Locate the cell with the specified text and output its (x, y) center coordinate. 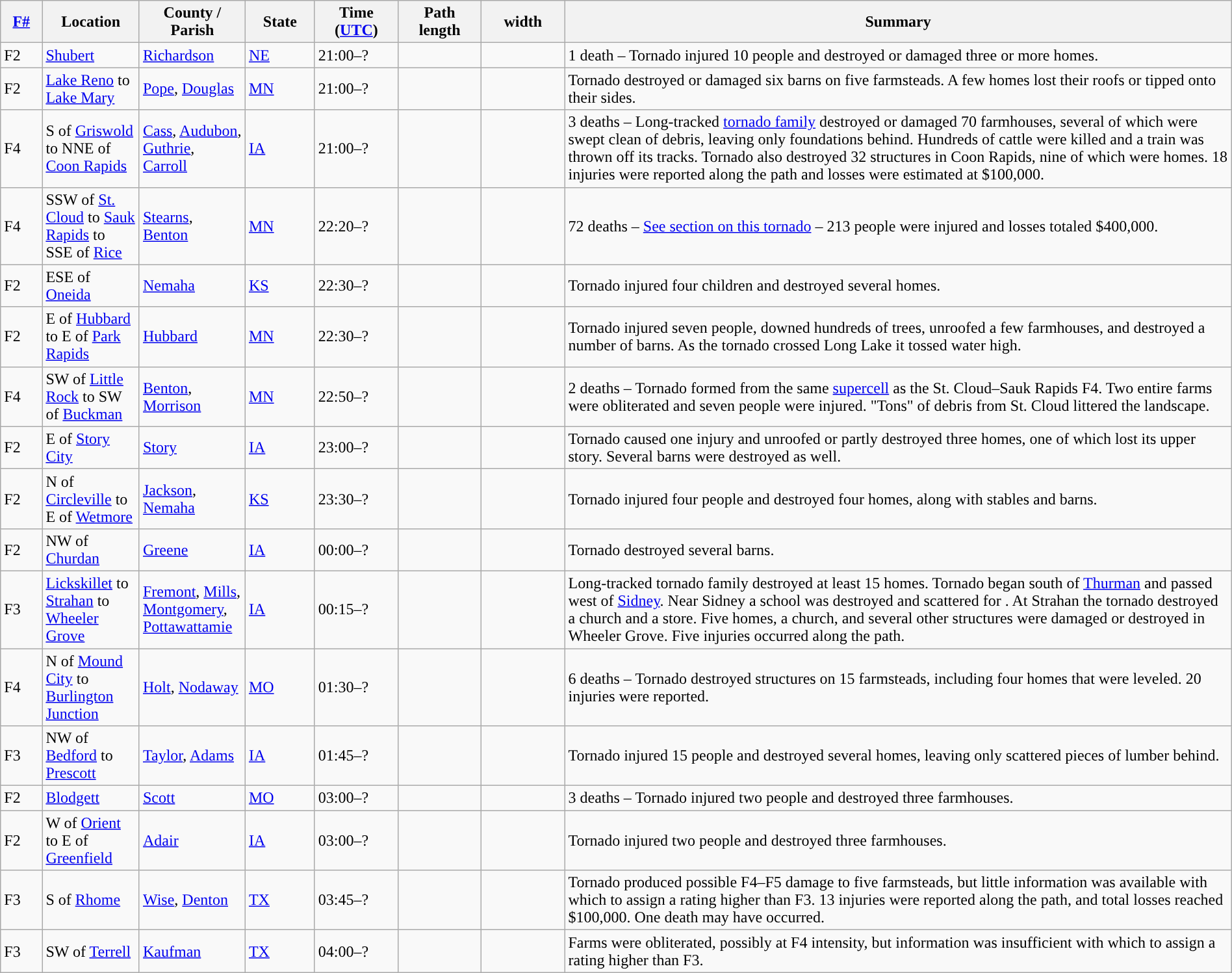
Shubert (91, 55)
Tornado injured 15 people and destroyed several homes, leaving only scattered pieces of lumber behind. (898, 756)
03:45–? (356, 900)
01:45–? (356, 756)
Cass, Audubon, Guthrie, Carroll (192, 148)
Time (UTC) (356, 22)
Summary (898, 22)
Tornado injured four children and destroyed several homes. (898, 286)
N of Circleville to E of Wetmore (91, 499)
Farms were obliterated, possibly at F4 intensity, but information was insufficient with which to assign a rating higher than F3. (898, 952)
Pope, Douglas (192, 88)
Blodgett (91, 798)
Tornado injured four people and destroyed four homes, along with stables and barns. (898, 499)
E of Hubbard to E of Park Rapids (91, 337)
Adair (192, 840)
Nemaha (192, 286)
22:50–? (356, 396)
Lake Reno to Lake Mary (91, 88)
1 death – Tornado injured 10 people and destroyed or damaged three or more homes. (898, 55)
SSW of St. Cloud to Sauk Rapids to SSE of Rice (91, 226)
Benton, Morrison (192, 396)
NW of Churdan (91, 550)
3 deaths – Tornado injured two people and destroyed three farmhouses. (898, 798)
F# (21, 22)
NW of Bedford to Prescott (91, 756)
23:30–? (356, 499)
Path length (440, 22)
01:30–? (356, 688)
S of Rhome (91, 900)
Wise, Denton (192, 900)
Hubbard (192, 337)
Fremont, Mills, Montgomery, Pottawattamie (192, 610)
Jackson, Nemaha (192, 499)
Tornado destroyed or damaged six barns on five farmsteads. A few homes lost their roofs or tipped onto their sides. (898, 88)
Richardson (192, 55)
6 deaths – Tornado destroyed structures on 15 farmsteads, including four homes that were leveled. 20 injuries were reported. (898, 688)
width (523, 22)
W of Orient to E of Greenfield (91, 840)
Greene (192, 550)
Location (91, 22)
SW of Terrell (91, 952)
E of Story City (91, 447)
SW of Little Rock to SW of Buckman (91, 396)
Tornado caused one injury and unroofed or partly destroyed three homes, one of which lost its upper story. Several barns were destroyed as well. (898, 447)
Stearns, Benton (192, 226)
Holt, Nodaway (192, 688)
Tornado injured two people and destroyed three farmhouses. (898, 840)
Tornado destroyed several barns. (898, 550)
Kaufman (192, 952)
Story (192, 447)
23:00–? (356, 447)
Taylor, Adams (192, 756)
Scott (192, 798)
00:15–? (356, 610)
ESE of Oneida (91, 286)
04:00–? (356, 952)
County / Parish (192, 22)
State (279, 22)
72 deaths – See section on this tornado – 213 people were injured and losses totaled $400,000. (898, 226)
22:20–? (356, 226)
NE (279, 55)
00:00–? (356, 550)
N of Mound City to Burlington Junction (91, 688)
S of Griswold to NNE of Coon Rapids (91, 148)
Lickskillet to Strahan to Wheeler Grove (91, 610)
